Find where the given text appears and provide that cell's center as (x, y) coordinate. 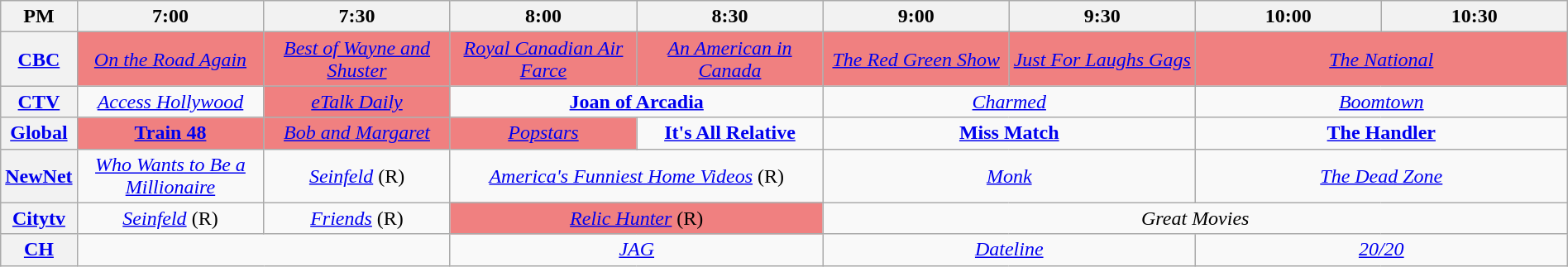
The Dead Zone (1381, 175)
The Red Green Show (916, 60)
The Handler (1381, 133)
The National (1381, 60)
10:00 (1288, 17)
Who Wants to Be a Millionaire (170, 175)
7:30 (357, 17)
Popstars (543, 133)
8:30 (729, 17)
Boomtown (1381, 102)
JAG (637, 250)
Friends (R) (357, 218)
Train 48 (170, 133)
On the Road Again (170, 60)
Access Hollywood (170, 102)
NewNet (39, 175)
9:00 (916, 17)
Royal Canadian Air Farce (543, 60)
Monk (1009, 175)
Global (39, 133)
PM (39, 17)
Charmed (1009, 102)
Best of Wayne and Shuster (357, 60)
An American in Canada (729, 60)
Bob and Margaret (357, 133)
Just For Laughs Gags (1102, 60)
Relic Hunter (R) (637, 218)
Great Movies (1195, 218)
Miss Match (1009, 133)
20/20 (1381, 250)
9:30 (1102, 17)
CTV (39, 102)
CH (39, 250)
Dateline (1009, 250)
CBC (39, 60)
eTalk Daily (357, 102)
7:00 (170, 17)
America's Funniest Home Videos (R) (637, 175)
8:00 (543, 17)
10:30 (1474, 17)
It's All Relative (729, 133)
Citytv (39, 218)
Joan of Arcadia (637, 102)
